Provide the (X, Y) coordinate of the cell's center where the given text is located.  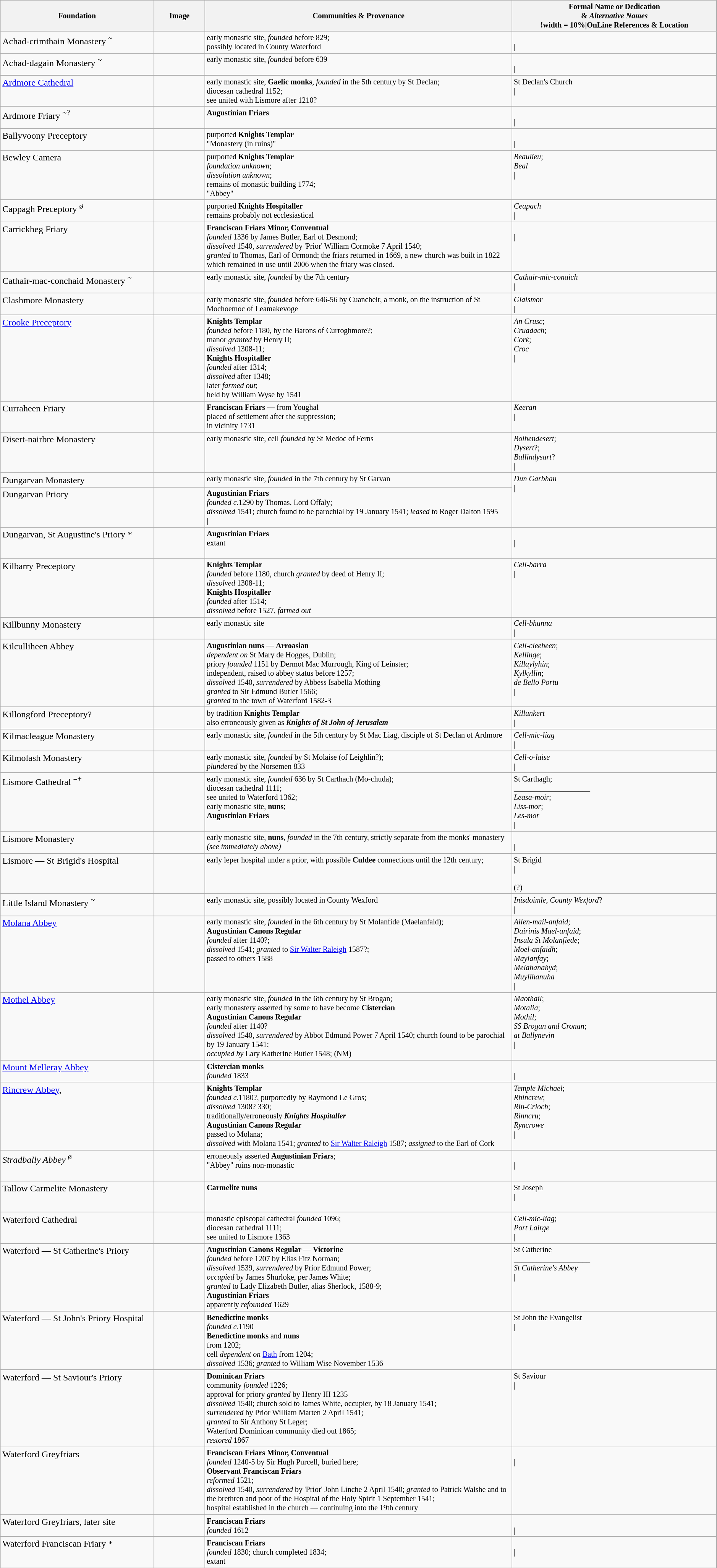
St Saviour| (614, 1409)
Mothel Abbey (77, 1027)
Waterford Cathedral (77, 1228)
Kilculliheen Abbey (77, 673)
Keeran| (614, 417)
Temple Michael;Rhincrew;Rin-Crioch;Rinncru;Ryncrowe| (614, 1116)
Ceapach| (614, 211)
Carrickbeg Friary (77, 247)
Lismore Monastery (77, 843)
Cathair-mac-conchaid Monastery ~ (77, 282)
monastic episcopal cathedral founded 1096;diocesan cathedral 1111;see united to Lismore 1363 (359, 1228)
Dungarvan, St Augustine's Priory * (77, 543)
Stradbally Abbey ø (77, 1166)
Cell-mic-liag| (614, 740)
Augustinian Friars (359, 118)
An Crusc;Cruadach;Cork;Croc| (614, 358)
Little Island Monastery ~ (77, 905)
Bewley Camera (77, 175)
Franciscan Friarsfounded 1830; church completed 1834;extant (359, 1552)
St John the Evangelist| (614, 1341)
St Brigid| (?) (614, 873)
early monastic site, founded before 646-56 by Cuancheir, a monk, on the instruction of St Mochoemoc of Leamakevoge (359, 304)
Cathair-mic-conaich| (614, 282)
early monastic site, founded in the 7th century by St Garvan (359, 480)
early leper hospital under a prior, with possible Culdee connections until the 12th century; (359, 873)
Ardmore Cathedral (77, 91)
Kilbarry Preceptory (77, 588)
Killongford Preceptory? (77, 718)
Lismore — St Brigid's Hospital (77, 873)
Formal Name or Dedication & Alternative Names!width = 10%|OnLine References & Location (614, 16)
purported Knights Templar"Monastery (in ruins)" (359, 139)
Dungarvan Priory (77, 507)
St Declan's Church| (614, 91)
Waterford Greyfriars (77, 1481)
Lismore Cathedral =+ (77, 802)
Curraheen Friary (77, 417)
Crooke Preceptory (77, 358)
Clashmore Monastery (77, 304)
Rincrew Abbey, (77, 1116)
Cappagh Preceptory ø (77, 211)
Waterford Franciscan Friary * (77, 1552)
early monastic site, founded before 639 (359, 64)
Kilmolash Monastery (77, 762)
Glaismor| (614, 304)
Beaulieu;Beal| (614, 175)
early monastic site, nuns, founded in the 7th century, strictly separate from the monks' monastery (see immediately above) (359, 843)
by tradition Knights Templaralso erroneously given as Knights of St John of Jerusalem (359, 718)
Foundation (77, 16)
St Joseph| (614, 1197)
Communities & Provenance (359, 16)
Cell-barra| (614, 588)
Ballyvoony Preceptory (77, 139)
Cistercian monksfounded 1833 (359, 1071)
Waterford — St Saviour's Priory (77, 1409)
Waterford Greyfriars, later site (77, 1526)
Waterford — St John's Priory Hospital (77, 1341)
Bolhendesert;Dysert?;Ballindysart?| (614, 452)
Franciscan Friars — from Youghalplaced of settlement after the suppression;in vicinity 1731 (359, 417)
Cell-bhunna| (614, 628)
St Carthagh;____________________Leasa-moir;Liss-mor;Les-mor| (614, 802)
early monastic site, founded in the 5th century by St Mac Liag, disciple of St Declan of Ardmore (359, 740)
Ailen-mail-anfaid;Dairinis Mael-anfaid;Insula St Molanfiede;Moel-anfaidh;Maylanfay;Melahanahyd;Muyllhanuha| (614, 954)
Inisdoimle, County Wexford?| (614, 905)
Cell-mic-liag;Port Lairge| (614, 1228)
Killbunny Monastery (77, 628)
Franciscan Friarsfounded 1612 (359, 1526)
Augustinian Friarsextant (359, 543)
Maothail;Motalia;Mothil;SS Brogan and Cronan;at Ballynevin| (614, 1027)
Augustinian Friarsfounded c.1290 by Thomas, Lord Offaly;dissolved 1541; church found to be parochial by 19 January 1541; leased to Roger Dalton 1595| (359, 507)
early monastic site, founded by St Molaise (of Leighlin?);plundered by the Norsemen 833 (359, 762)
early monastic site, possibly located in County Wexford (359, 905)
purported Knights Templarfoundation unknown;dissolution unknown;remains of monastic building 1774;"Abbey" (359, 175)
Molana Abbey (77, 954)
Achad-crimthain Monastery ~ (77, 43)
early monastic site, founded before 829;possibly located in County Waterford (359, 43)
Disert-nairbre Monastery (77, 452)
early monastic site, cell founded by St Medoc of Ferns (359, 452)
early monastic site (359, 628)
Cell-o-laise| (614, 762)
purported Knights Hospitallerremains probably not ecclesiastical (359, 211)
Ardmore Friary ~? (77, 118)
Mount Melleray Abbey (77, 1071)
Dun Garbhan| (614, 500)
Achad-dagain Monastery ~ (77, 64)
Tallow Carmelite Monastery (77, 1197)
Waterford — St Catherine's Priory (77, 1277)
early monastic site, founded by the 7th century (359, 282)
Killunkert| (614, 718)
Cell-cleeheen;Kellinge;Killaylyhin;Kylkyllin;de Bello Portu| (614, 673)
Image (180, 16)
Kilmacleague Monastery (77, 740)
early monastic site, Gaelic monks, founded in the 5th century by St Declan;diocesan cathedral 1152;see united with Lismore after 1210? (359, 91)
erroneously asserted Augustinian Friars;"Abbey" ruins non-monastic (359, 1166)
Carmelite nuns (359, 1197)
St Catherine____________________St Catherine's Abbey| (614, 1277)
Dungarvan Monastery (77, 480)
